From the cell containing the given text, extract its center point as (x, y) coordinate. 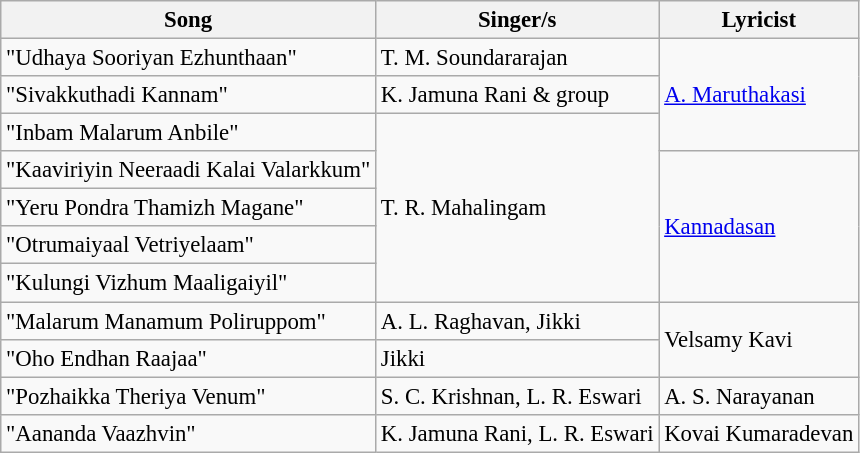
"Oho Endhan Raajaa" (188, 358)
S. C. Krishnan, L. R. Eswari (518, 396)
Song (188, 20)
A. S. Narayanan (759, 396)
Jikki (518, 358)
"Udhaya Sooriyan Ezhunthaan" (188, 58)
Kannadasan (759, 226)
A. L. Raghavan, Jikki (518, 321)
"Otrumaiyaal Vetriyelaam" (188, 245)
Singer/s (518, 20)
Kovai Kumaradevan (759, 433)
"Inbam Malarum Anbile" (188, 133)
Lyricist (759, 20)
"Malarum Manamum Poliruppom" (188, 321)
"Kaaviriyin Neeraadi Kalai Valarkkum" (188, 170)
T. R. Mahalingam (518, 208)
Velsamy Kavi (759, 340)
"Kulungi Vizhum Maaligaiyil" (188, 283)
K. Jamuna Rani & group (518, 95)
"Aananda Vaazhvin" (188, 433)
T. M. Soundararajan (518, 58)
"Sivakkuthadi Kannam" (188, 95)
"Yeru Pondra Thamizh Magane" (188, 208)
K. Jamuna Rani, L. R. Eswari (518, 433)
A. Maruthakasi (759, 96)
"Pozhaikka Theriya Venum" (188, 396)
